Determine the (X, Y) coordinate at the center of the cell enclosing the given text.  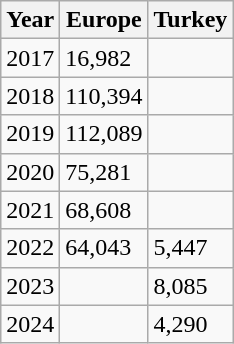
2017 (30, 58)
2024 (30, 324)
75,281 (104, 172)
4,290 (190, 324)
64,043 (104, 248)
Year (30, 20)
16,982 (104, 58)
Turkey (190, 20)
2022 (30, 248)
2021 (30, 210)
Europe (104, 20)
5,447 (190, 248)
2018 (30, 96)
2020 (30, 172)
2023 (30, 286)
110,394 (104, 96)
68,608 (104, 210)
8,085 (190, 286)
2019 (30, 134)
112,089 (104, 134)
